Return (x, y) of the center of cell containing provided text 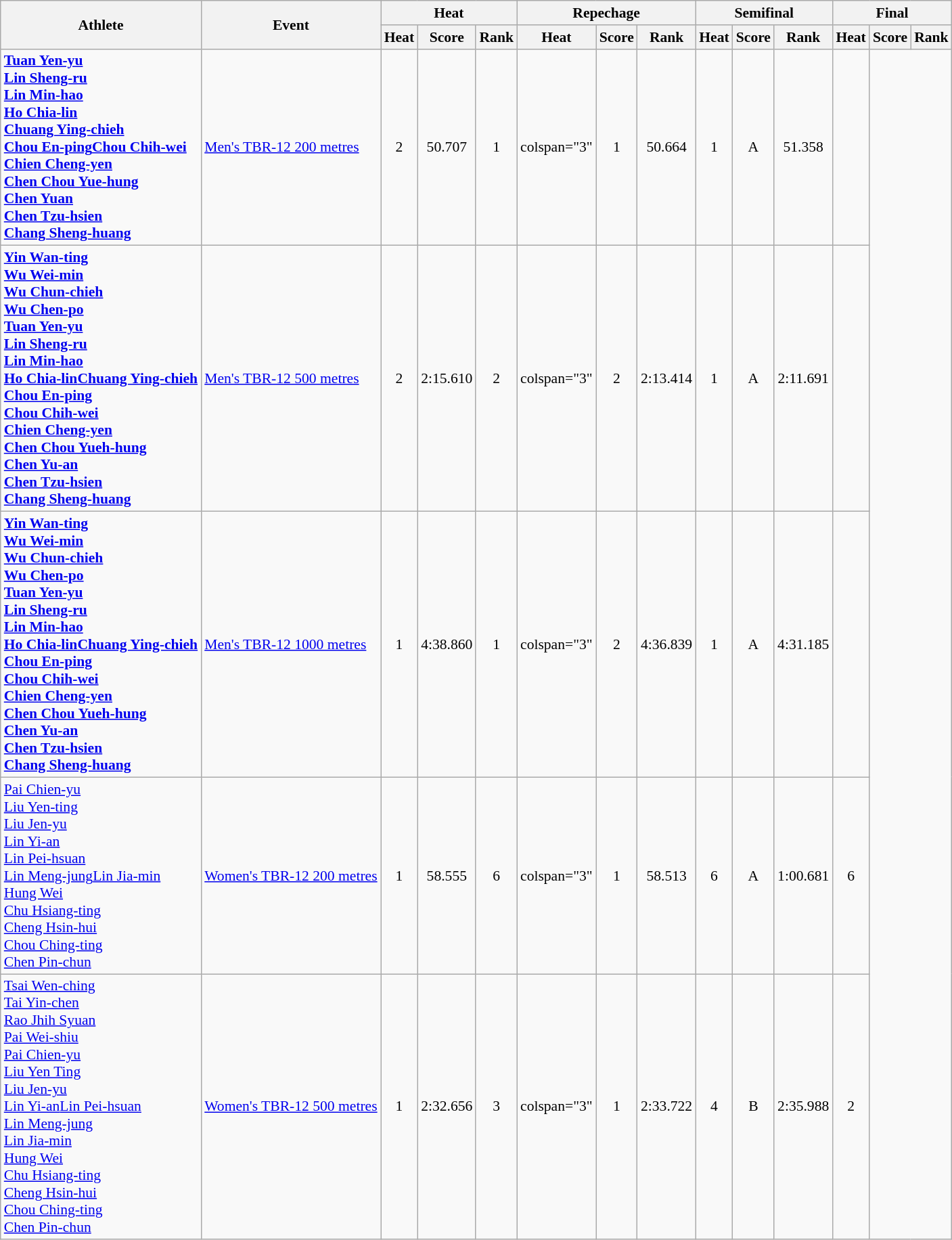
Women's TBR-12 500 metres (291, 1107)
50.707 (447, 148)
50.664 (666, 148)
2:15.610 (447, 379)
58.555 (447, 876)
58.513 (666, 876)
Men's TBR-12 500 metres (291, 379)
Men's TBR-12 200 metres (291, 148)
Athlete (101, 24)
Pai Chien-yuLiu Yen-tingLiu Jen-yuLin Yi-anLin Pei-hsuanLin Meng-jungLin Jia-minHung WeiChu Hsiang-tingCheng Hsin-huiChou Ching-tingChen Pin-chun (101, 876)
Repechage (606, 13)
Final (892, 13)
B (754, 1107)
Semifinal (764, 13)
2:32.656 (447, 1107)
4:38.860 (447, 644)
4 (714, 1107)
4:31.185 (803, 644)
1:00.681 (803, 876)
Women's TBR-12 200 metres (291, 876)
Men's TBR-12 1000 metres (291, 644)
2:35.988 (803, 1107)
2:33.722 (666, 1107)
2:11.691 (803, 379)
2:13.414 (666, 379)
51.358 (803, 148)
Event (291, 24)
4:36.839 (666, 644)
3 (497, 1107)
